Return the [x, y] coordinate for the center point of the cell that contains the specified text.  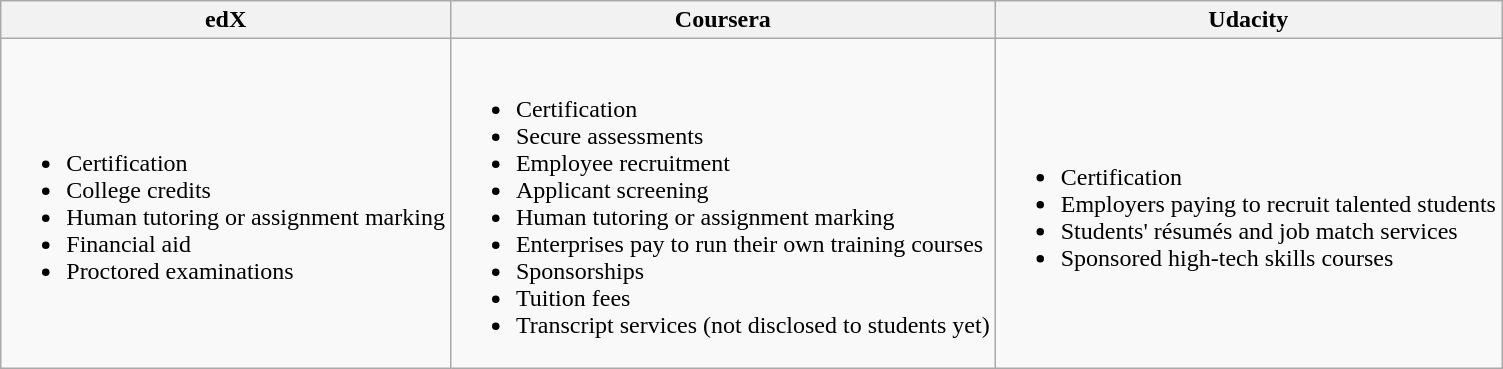
edX [226, 20]
CertificationCollege creditsHuman tutoring or assignment markingFinancial aidProctored examinations [226, 204]
CertificationEmployers paying to recruit talented studentsStudents' résumés and job match servicesSponsored high-tech skills courses [1248, 204]
Udacity [1248, 20]
Coursera [722, 20]
